Scan for the cell matching the given text and deliver its [X, Y] coordinate at center. 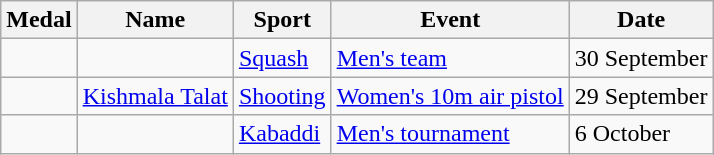
6 October [641, 134]
Name [155, 20]
Men's tournament [450, 134]
Men's team [450, 58]
Women's 10m air pistol [450, 96]
Sport [282, 20]
Date [641, 20]
Kabaddi [282, 134]
Squash [282, 58]
Medal [39, 20]
30 September [641, 58]
Kishmala Talat [155, 96]
Event [450, 20]
Shooting [282, 96]
29 September [641, 96]
